Extract the [X, Y] coordinate from the center of the cell holding the provided text.  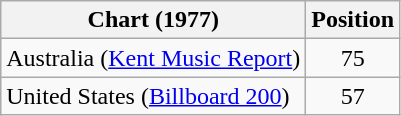
75 [353, 58]
Position [353, 20]
Australia (Kent Music Report) [154, 58]
Chart (1977) [154, 20]
57 [353, 96]
United States (Billboard 200) [154, 96]
